Identify which cell holds the provided text, then report its (X, Y) central coordinate. 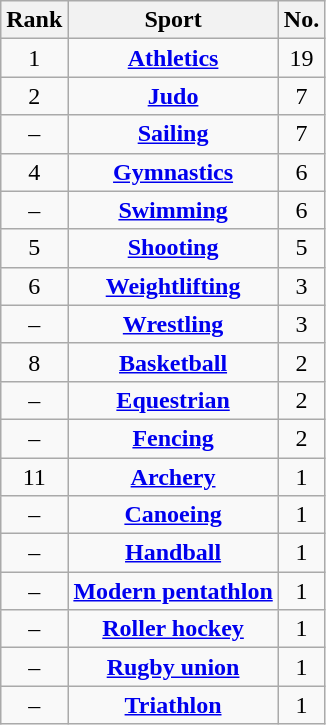
8 (34, 362)
Wrestling (173, 324)
Sailing (173, 134)
Athletics (173, 58)
Triathlon (173, 705)
Archery (173, 477)
Weightlifting (173, 286)
19 (301, 58)
Canoeing (173, 515)
Sport (173, 20)
4 (34, 172)
Handball (173, 553)
Judo (173, 96)
No. (301, 20)
Rugby union (173, 667)
Gymnastics (173, 172)
Modern pentathlon (173, 591)
Roller hockey (173, 629)
Basketball (173, 362)
11 (34, 477)
Equestrian (173, 400)
Fencing (173, 438)
Swimming (173, 210)
Shooting (173, 248)
Rank (34, 20)
